Return [X, Y] of the center of cell containing provided text 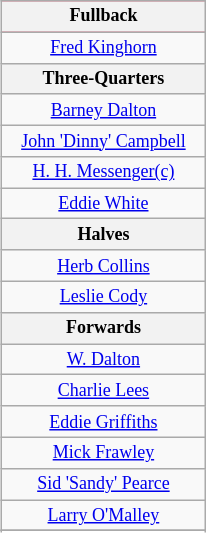
Three-Quarters [104, 78]
Sid 'Sandy' Pearce [104, 484]
Charlie Lees [104, 390]
Fred Kinghorn [104, 48]
Leslie Cody [104, 296]
Larry O'Malley [104, 516]
Herb Collins [104, 266]
John 'Dinny' Campbell [104, 140]
Halves [104, 234]
W. Dalton [104, 360]
H. H. Messenger(c) [104, 172]
Eddie Griffiths [104, 422]
Mick Frawley [104, 452]
Fullback [104, 16]
Barney Dalton [104, 110]
Forwards [104, 328]
Eddie White [104, 204]
